Return the (X, Y) coordinate for the center point of the cell that contains the specified text.  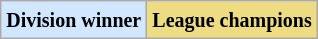
League champions (232, 20)
Division winner (74, 20)
